Return the (X, Y) coordinate for the center point of the cell that contains the specified text.  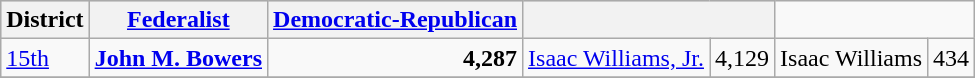
Federalist (178, 20)
Democratic-Republican (396, 20)
434 (952, 58)
4,129 (742, 58)
Isaac Williams, Jr. (616, 58)
John M. Bowers (178, 58)
District (45, 20)
Isaac Williams (852, 58)
4,287 (396, 58)
15th (45, 58)
